Determine the (X, Y) coordinate at the center of the cell enclosing the given text.  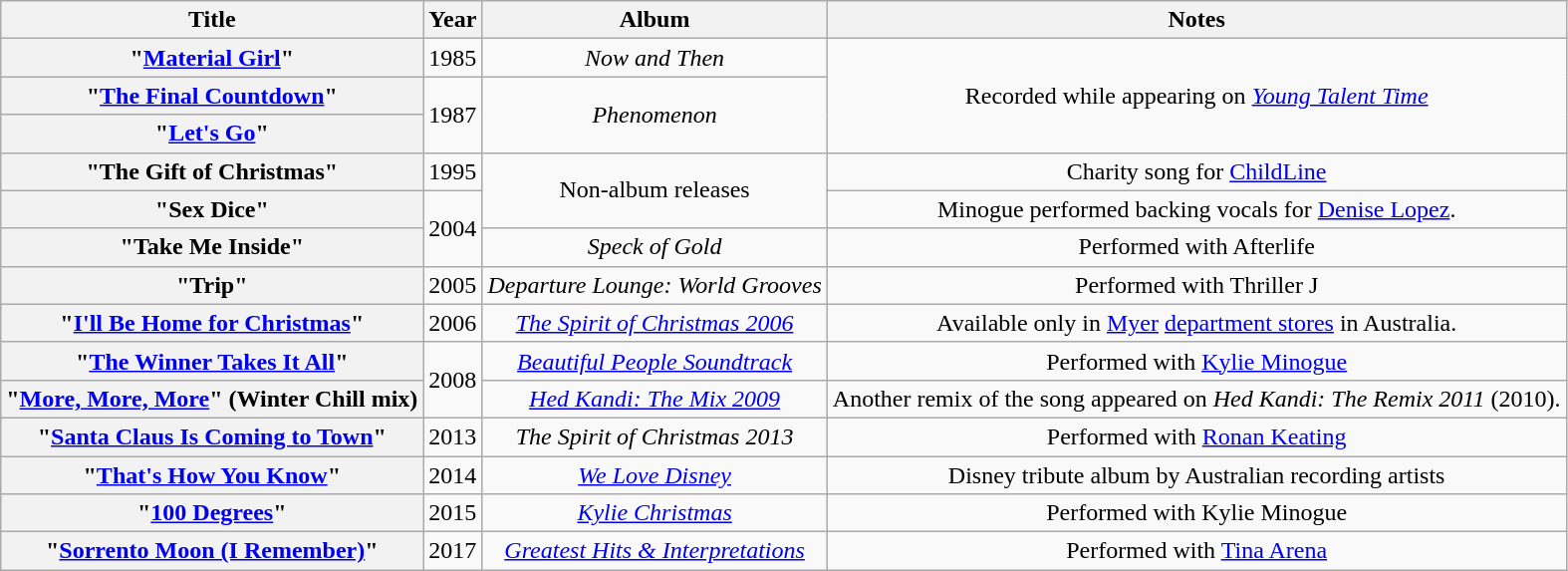
The Spirit of Christmas 2013 (654, 436)
"I'll Be Home for Christmas" (212, 323)
Beautiful People Soundtrack (654, 361)
Recorded while appearing on Young Talent Time (1196, 96)
Performed with Ronan Keating (1196, 436)
"Material Girl" (212, 58)
Performed with Tina Arena (1196, 551)
"Take Me Inside" (212, 247)
Available only in Myer department stores in Australia. (1196, 323)
"Let's Go" (212, 134)
2006 (452, 323)
Speck of Gold (654, 247)
"The Winner Takes It All" (212, 361)
2004 (452, 228)
"Santa Claus Is Coming to Town" (212, 436)
Now and Then (654, 58)
"100 Degrees" (212, 513)
2015 (452, 513)
"The Final Countdown" (212, 96)
Charity song for ChildLine (1196, 171)
Greatest Hits & Interpretations (654, 551)
Another remix of the song appeared on Hed Kandi: The Remix 2011 (2010). (1196, 399)
Kylie Christmas (654, 513)
1987 (452, 115)
"More, More, More" (Winter Chill mix) (212, 399)
2013 (452, 436)
Album (654, 20)
2014 (452, 475)
"That's How You Know" (212, 475)
2005 (452, 285)
"The Gift of Christmas" (212, 171)
"Trip" (212, 285)
1985 (452, 58)
Phenomenon (654, 115)
Non-album releases (654, 190)
We Love Disney (654, 475)
Disney tribute album by Australian recording artists (1196, 475)
1995 (452, 171)
The Spirit of Christmas 2006 (654, 323)
Minogue performed backing vocals for Denise Lopez. (1196, 209)
Departure Lounge: World Grooves (654, 285)
Hed Kandi: The Mix 2009 (654, 399)
Title (212, 20)
"Sorrento Moon (I Remember)" (212, 551)
2017 (452, 551)
Performed with Afterlife (1196, 247)
Year (452, 20)
2008 (452, 380)
Performed with Thriller J (1196, 285)
Notes (1196, 20)
"Sex Dice" (212, 209)
